Return [X, Y] of the center of cell containing provided text 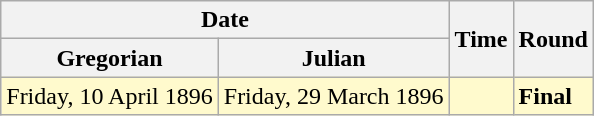
Julian [334, 58]
Round [553, 39]
Time [481, 39]
Friday, 29 March 1896 [334, 96]
Final [553, 96]
Date [225, 20]
Gregorian [110, 58]
Friday, 10 April 1896 [110, 96]
